Capture the cell that displays the provided text and extract its [x, y] central coordinate. 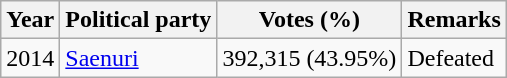
Year [30, 20]
392,315 (43.95%) [310, 58]
Remarks [454, 20]
Saenuri [138, 58]
Political party [138, 20]
Defeated [454, 58]
Votes (%) [310, 20]
2014 [30, 58]
